Detect which cell encompasses the target text, then output its (x, y) center coordinate. 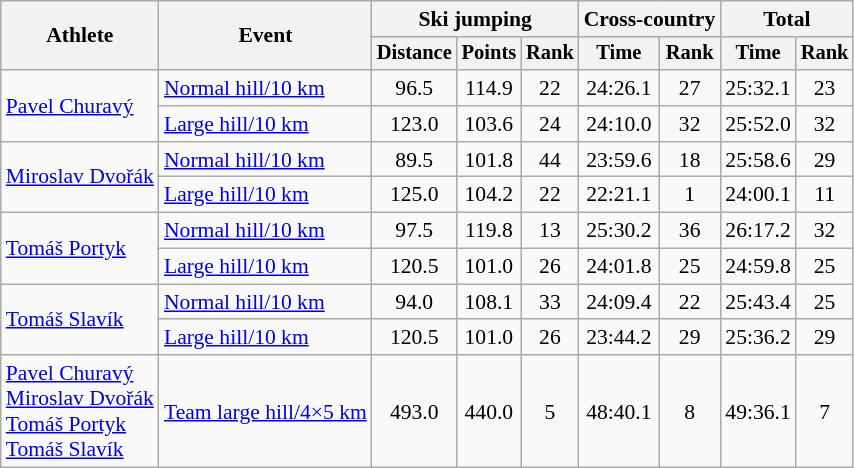
25:30.2 (619, 231)
104.2 (489, 195)
49:36.1 (758, 411)
24:59.8 (758, 267)
25:52.0 (758, 124)
97.5 (414, 231)
1 (690, 195)
24 (550, 124)
101.8 (489, 160)
44 (550, 160)
Miroslav Dvořák (80, 178)
24:00.1 (758, 195)
Points (489, 54)
25:36.2 (758, 338)
33 (550, 302)
24:01.8 (619, 267)
123.0 (414, 124)
Team large hill/4×5 km (266, 411)
25:32.1 (758, 88)
36 (690, 231)
119.8 (489, 231)
23:59.6 (619, 160)
94.0 (414, 302)
18 (690, 160)
7 (825, 411)
24:26.1 (619, 88)
25:58.6 (758, 160)
Tomáš Portyk (80, 248)
89.5 (414, 160)
5 (550, 411)
11 (825, 195)
Total (786, 19)
25:43.4 (758, 302)
23 (825, 88)
23:44.2 (619, 338)
13 (550, 231)
Athlete (80, 36)
Distance (414, 54)
114.9 (489, 88)
48:40.1 (619, 411)
493.0 (414, 411)
27 (690, 88)
103.6 (489, 124)
24:10.0 (619, 124)
Tomáš Slavík (80, 320)
Cross-country (650, 19)
22:21.1 (619, 195)
Pavel Churavý (80, 106)
24:09.4 (619, 302)
125.0 (414, 195)
108.1 (489, 302)
Ski jumping (476, 19)
440.0 (489, 411)
Event (266, 36)
Pavel ChuravýMiroslav DvořákTomáš PortykTomáš Slavík (80, 411)
8 (690, 411)
96.5 (414, 88)
26:17.2 (758, 231)
